Output the (x, y) coordinate of the center of the cell containing the given text.  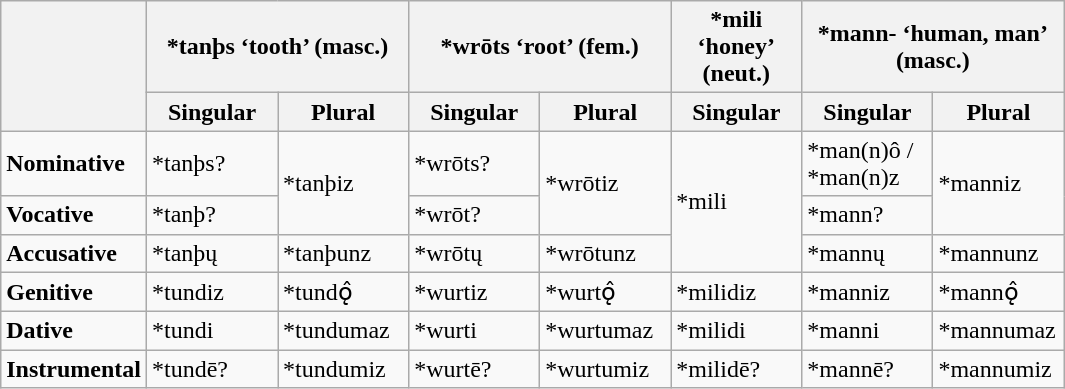
Accusative (74, 253)
*wurtǫ̂ (606, 292)
*tundumiz (344, 369)
*mannē? (868, 369)
*tundǫ̂ (344, 292)
*tundē? (212, 369)
*milidiz (736, 292)
*tundiz (212, 292)
*wrōtiz (606, 182)
*tanþunz (344, 253)
*tanþ? (212, 215)
*wurti (474, 331)
*mannumiz (998, 369)
*manni (868, 331)
*wurtē? (474, 369)
Genitive (74, 292)
*wurtiz (474, 292)
*wurtumaz (606, 331)
*wrōtunz (606, 253)
*milidi (736, 331)
Instrumental (74, 369)
Nominative (74, 164)
*mannǫ̂ (998, 292)
*mann- ‘human, man’ (masc.) (933, 47)
*mili (736, 202)
*tanþiz (344, 182)
Dative (74, 331)
*wrōt? (474, 215)
*mannumaz (998, 331)
*wrōtų (474, 253)
Vocative (74, 215)
*tundumaz (344, 331)
*wurtumiz (606, 369)
*man(n)ô / *man(n)z (868, 164)
*milidē? (736, 369)
*tanþs ‘tooth’ (masc.) (277, 47)
*mannunz (998, 253)
*wrōts ‘root’ (fem.) (540, 47)
*mili ‘honey’ (neut.) (736, 47)
*tundi (212, 331)
*tanþs? (212, 164)
*mann? (868, 215)
*tanþų (212, 253)
*wrōts? (474, 164)
*mannų (868, 253)
